Locate the cell with the specified text and output its (x, y) center coordinate. 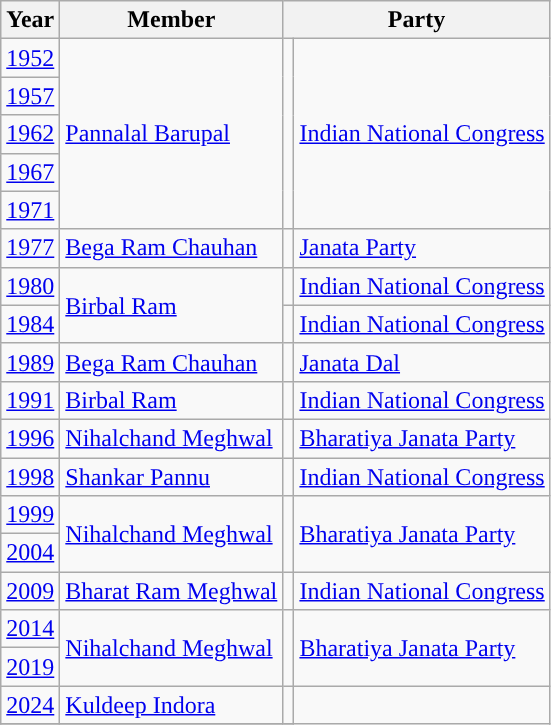
2009 (30, 591)
1989 (30, 362)
1971 (30, 210)
Janata Party (422, 248)
2014 (30, 629)
2024 (30, 705)
Bharat Ram Meghwal (172, 591)
Member (172, 20)
Year (30, 20)
Kuldeep Indora (172, 705)
Party (416, 20)
1996 (30, 438)
1962 (30, 134)
1984 (30, 324)
1952 (30, 58)
1967 (30, 172)
Janata Dal (422, 362)
2004 (30, 553)
Shankar Pannu (172, 477)
1999 (30, 515)
1977 (30, 248)
1980 (30, 286)
Pannalal Barupal (172, 134)
2019 (30, 667)
1991 (30, 400)
1998 (30, 477)
1957 (30, 96)
